Provide the [X, Y] coordinate of the cell's center where the given text is located.  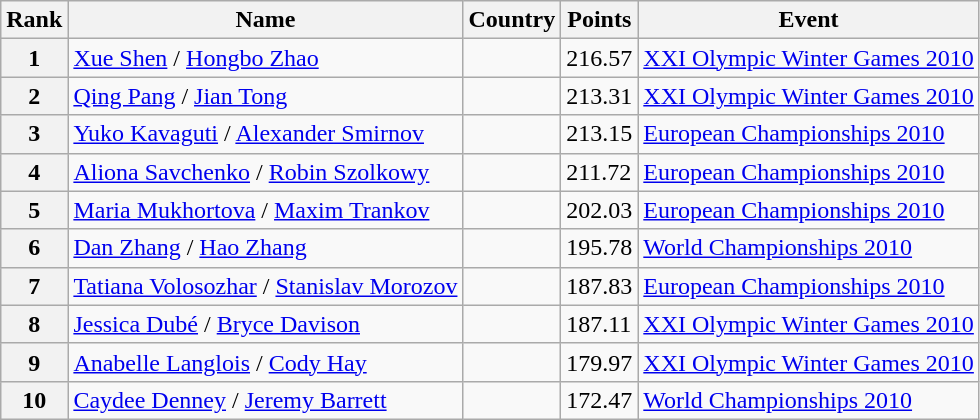
216.57 [600, 58]
Aliona Savchenko / Robin Szolkowy [266, 172]
8 [34, 324]
187.11 [600, 324]
Name [266, 20]
Rank [34, 20]
3 [34, 134]
Tatiana Volosozhar / Stanislav Morozov [266, 286]
7 [34, 286]
10 [34, 400]
187.83 [600, 286]
195.78 [600, 248]
Caydee Denney / Jeremy Barrett [266, 400]
Yuko Kavaguti / Alexander Smirnov [266, 134]
202.03 [600, 210]
179.97 [600, 362]
Anabelle Langlois / Cody Hay [266, 362]
4 [34, 172]
Maria Mukhortova / Maxim Trankov [266, 210]
172.47 [600, 400]
Event [809, 20]
Points [600, 20]
2 [34, 96]
9 [34, 362]
Qing Pang / Jian Tong [266, 96]
6 [34, 248]
213.15 [600, 134]
213.31 [600, 96]
1 [34, 58]
5 [34, 210]
211.72 [600, 172]
Jessica Dubé / Bryce Davison [266, 324]
Xue Shen / Hongbo Zhao [266, 58]
Dan Zhang / Hao Zhang [266, 248]
Country [512, 20]
